Search for the cell housing the specified text and yield its (x, y) center coordinate. 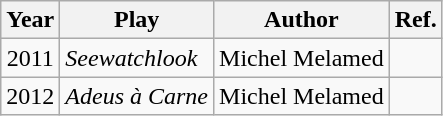
Seewatchlook (137, 58)
Author (302, 20)
Year (30, 20)
Adeus à Carne (137, 96)
Ref. (416, 20)
2011 (30, 58)
2012 (30, 96)
Play (137, 20)
